Locate the cell with the specified text and output its (X, Y) center coordinate. 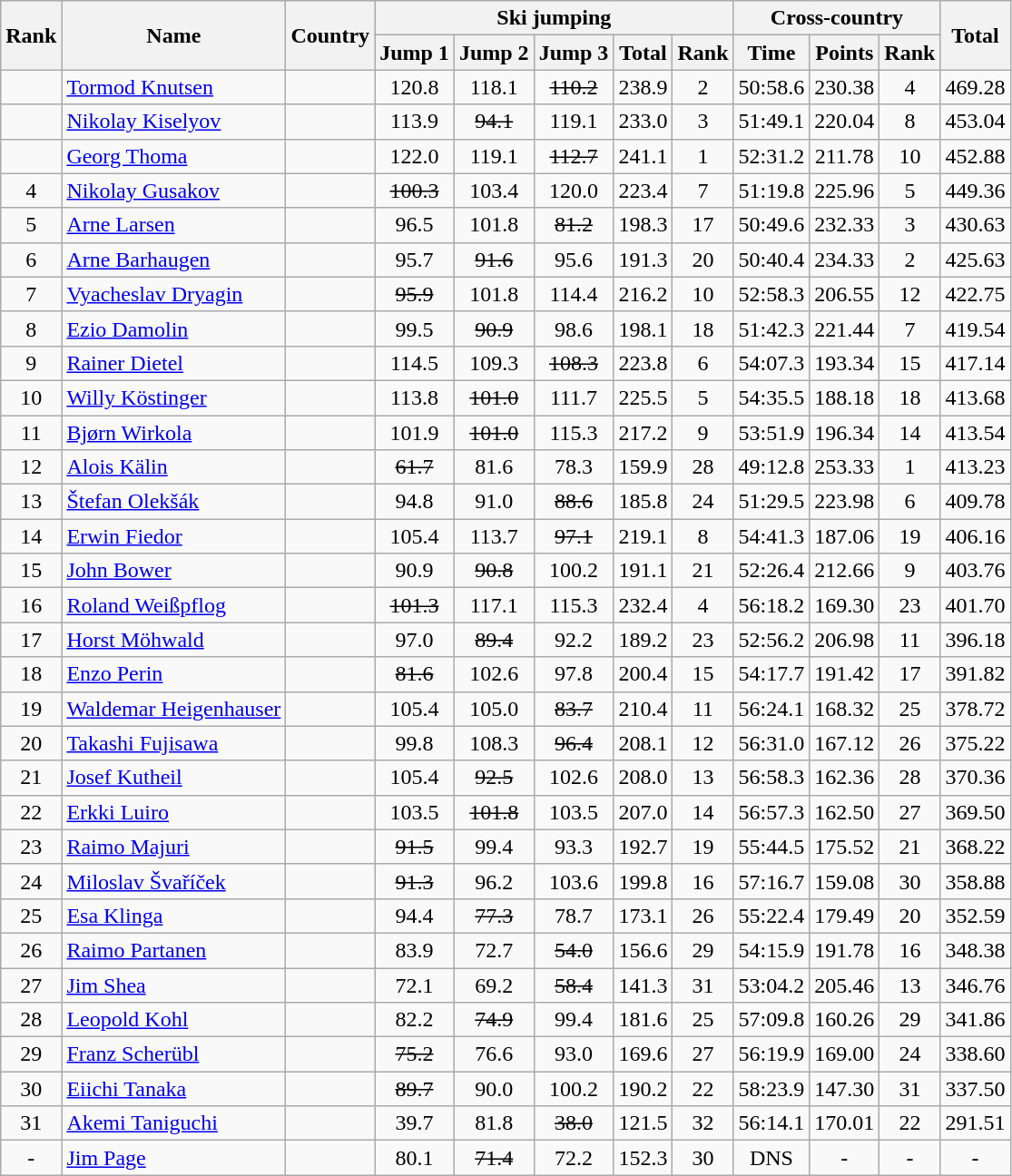
401.70 (975, 605)
Nikolay Kiselyov (174, 122)
189.2 (643, 640)
51:19.8 (771, 191)
90.8 (494, 571)
114.5 (415, 363)
169.00 (844, 1054)
56:18.2 (771, 605)
53:51.9 (771, 433)
Eiichi Tanaka (174, 1089)
238.9 (643, 87)
Georg Thoma (174, 156)
96.5 (415, 225)
453.04 (975, 122)
241.1 (643, 156)
58:23.9 (771, 1089)
92.5 (494, 778)
61.7 (415, 467)
Cross-country (837, 18)
413.23 (975, 467)
88.6 (574, 502)
50:49.6 (771, 225)
147.30 (844, 1089)
191.1 (643, 571)
167.12 (844, 743)
71.4 (494, 1158)
50:58.6 (771, 87)
396.18 (975, 640)
89.7 (415, 1089)
90.0 (494, 1089)
113.9 (415, 122)
32 (703, 1123)
91.3 (415, 881)
118.1 (494, 87)
378.72 (975, 709)
225.5 (643, 397)
Arne Larsen (174, 225)
Vyacheslav Dryagin (174, 294)
413.54 (975, 433)
341.86 (975, 1020)
211.78 (844, 156)
188.18 (844, 397)
205.46 (844, 985)
Points (844, 53)
Willy Köstinger (174, 397)
89.4 (494, 640)
38.0 (574, 1123)
74.9 (494, 1020)
168.32 (844, 709)
Jim Page (174, 1158)
111.7 (574, 397)
101.9 (415, 433)
Name (174, 35)
Rainer Dietel (174, 363)
152.3 (643, 1158)
391.82 (975, 674)
Time (771, 53)
112.7 (574, 156)
419.54 (975, 328)
370.36 (975, 778)
425.63 (975, 260)
173.1 (643, 916)
97.1 (574, 536)
113.7 (494, 536)
113.8 (415, 397)
422.75 (975, 294)
121.5 (643, 1123)
160.26 (844, 1020)
Esa Klinga (174, 916)
221.44 (844, 328)
198.1 (643, 328)
217.2 (643, 433)
220.04 (844, 122)
103.6 (574, 881)
58.4 (574, 985)
105.0 (494, 709)
Tormod Knutsen (174, 87)
196.34 (844, 433)
57:09.8 (771, 1020)
56:24.1 (771, 709)
83.9 (415, 950)
Horst Möhwald (174, 640)
97.8 (574, 674)
39.7 (415, 1123)
56:58.3 (771, 778)
91.5 (415, 847)
210.4 (643, 709)
94.1 (494, 122)
212.66 (844, 571)
193.34 (844, 363)
98.6 (574, 328)
51:49.1 (771, 122)
Enzo Perin (174, 674)
56:31.0 (771, 743)
156.6 (643, 950)
175.52 (844, 847)
369.50 (975, 812)
78.7 (574, 916)
223.8 (643, 363)
51:42.3 (771, 328)
Erwin Fiedor (174, 536)
81.2 (574, 225)
Jim Shea (174, 985)
162.36 (844, 778)
97.0 (415, 640)
206.55 (844, 294)
John Bower (174, 571)
162.50 (844, 812)
54:07.3 (771, 363)
Ski jumping (554, 18)
77.3 (494, 916)
99.5 (415, 328)
190.2 (643, 1089)
234.33 (844, 260)
169.6 (643, 1054)
187.06 (844, 536)
100.3 (415, 191)
199.8 (643, 881)
159.9 (643, 467)
207.0 (643, 812)
348.38 (975, 950)
225.96 (844, 191)
191.42 (844, 674)
Jump 2 (494, 53)
Waldemar Heigenhauser (174, 709)
Štefan Olekšák (174, 502)
52:56.2 (771, 640)
Erkki Luiro (174, 812)
Takashi Fujisawa (174, 743)
413.68 (975, 397)
56:14.1 (771, 1123)
54:17.7 (771, 674)
368.22 (975, 847)
72.7 (494, 950)
96.2 (494, 881)
76.6 (494, 1054)
358.88 (975, 881)
409.78 (975, 502)
Ezio Damolin (174, 328)
198.3 (643, 225)
170.01 (844, 1123)
346.76 (975, 985)
223.4 (643, 191)
232.33 (844, 225)
Alois Kälin (174, 467)
291.51 (975, 1123)
80.1 (415, 1158)
253.33 (844, 467)
216.2 (643, 294)
94.4 (415, 916)
82.2 (415, 1020)
109.3 (494, 363)
169.30 (844, 605)
49:12.8 (771, 467)
200.4 (643, 674)
Josef Kutheil (174, 778)
93.0 (574, 1054)
54:41.3 (771, 536)
52:31.2 (771, 156)
103.4 (494, 191)
83.7 (574, 709)
230.38 (844, 87)
233.0 (643, 122)
54:15.9 (771, 950)
55:22.4 (771, 916)
57:16.7 (771, 881)
95.6 (574, 260)
101.3 (415, 605)
Roland Weißpflog (174, 605)
191.78 (844, 950)
95.9 (415, 294)
56:57.3 (771, 812)
75.2 (415, 1054)
DNS (771, 1158)
122.0 (415, 156)
Raimo Majuri (174, 847)
50:40.4 (771, 260)
Nikolay Gusakov (174, 191)
337.50 (975, 1089)
430.63 (975, 225)
338.60 (975, 1054)
Jump 3 (574, 53)
Raimo Partanen (174, 950)
120.8 (415, 87)
72.2 (574, 1158)
95.7 (415, 260)
192.7 (643, 847)
Arne Barhaugen (174, 260)
69.2 (494, 985)
452.88 (975, 156)
78.3 (574, 467)
91.0 (494, 502)
Jump 1 (415, 53)
417.14 (975, 363)
352.59 (975, 916)
Bjørn Wirkola (174, 433)
219.1 (643, 536)
208.1 (643, 743)
54.0 (574, 950)
Country (330, 35)
117.1 (494, 605)
114.4 (574, 294)
141.3 (643, 985)
206.98 (844, 640)
Akemi Taniguchi (174, 1123)
179.49 (844, 916)
232.4 (643, 605)
208.0 (643, 778)
110.2 (574, 87)
91.6 (494, 260)
94.8 (415, 502)
55:44.5 (771, 847)
52:58.3 (771, 294)
53:04.2 (771, 985)
Miloslav Švaříček (174, 881)
191.3 (643, 260)
Leopold Kohl (174, 1020)
56:19.9 (771, 1054)
449.36 (975, 191)
159.08 (844, 881)
403.76 (975, 571)
72.1 (415, 985)
Franz Scherübl (174, 1054)
81.8 (494, 1123)
51:29.5 (771, 502)
406.16 (975, 536)
223.98 (844, 502)
93.3 (574, 847)
181.6 (643, 1020)
99.8 (415, 743)
52:26.4 (771, 571)
375.22 (975, 743)
96.4 (574, 743)
469.28 (975, 87)
92.2 (574, 640)
54:35.5 (771, 397)
185.8 (643, 502)
120.0 (574, 191)
